From the cell containing the given text, extract its center point as (x, y) coordinate. 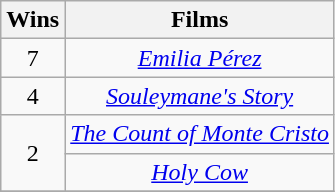
2 (33, 153)
7 (33, 58)
Holy Cow (200, 172)
Wins (33, 20)
The Count of Monte Cristo (200, 134)
4 (33, 96)
Emilia Pérez (200, 58)
Souleymane's Story (200, 96)
Films (200, 20)
